Locate the cell with the specified text and output its [X, Y] center coordinate. 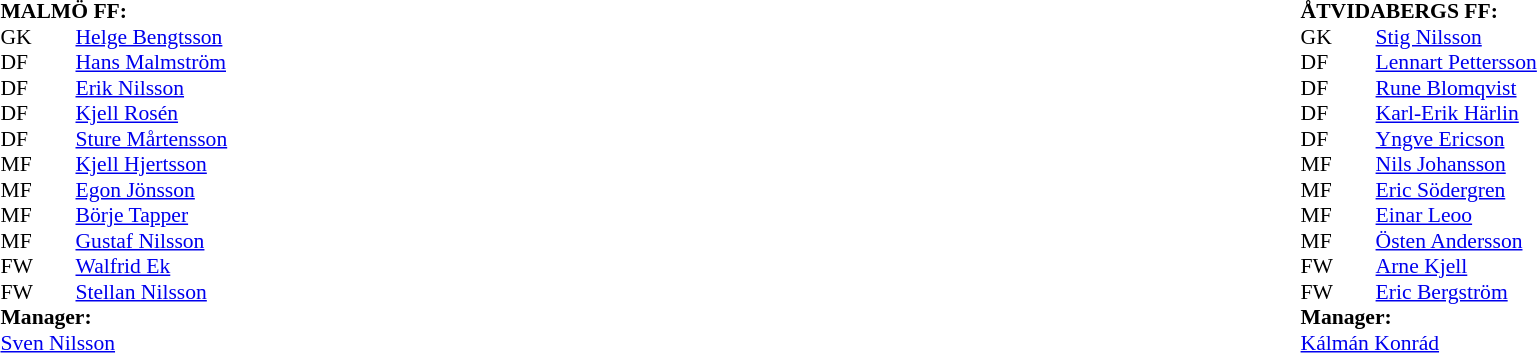
Sture Mårtensson [152, 139]
Yngve Ericson [1456, 139]
Stellan Nilsson [152, 292]
Eric Södergren [1456, 190]
Eric Bergström [1456, 292]
Helge Bengtsson [152, 37]
Kjell Rosén [152, 113]
Hans Malmström [152, 63]
Walfrid Ek [152, 267]
Egon Jönsson [152, 190]
Börje Tapper [152, 215]
Arne Kjell [1456, 267]
Östen Andersson [1456, 241]
Karl-Erik Härlin [1456, 113]
Erik Nilsson [152, 88]
Einar Leoo [1456, 215]
Rune Blomqvist [1456, 88]
Lennart Pettersson [1456, 63]
Stig Nilsson [1456, 37]
Nils Johansson [1456, 165]
Kjell Hjertsson [152, 165]
Gustaf Nilsson [152, 241]
